Provide the [x, y] coordinate of the cell's center where the given text is located.  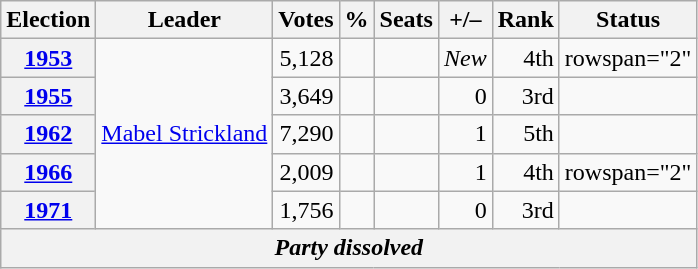
Votes [306, 20]
2,009 [306, 172]
1966 [48, 172]
1962 [48, 134]
1,756 [306, 210]
Mabel Strickland [184, 134]
Leader [184, 20]
+/– [465, 20]
1971 [48, 210]
3,649 [306, 96]
New [465, 58]
1955 [48, 96]
5,128 [306, 58]
% [356, 20]
1953 [48, 58]
Rank [526, 20]
5th [526, 134]
Status [628, 20]
7,290 [306, 134]
Election [48, 20]
Seats [406, 20]
Party dissolved [349, 248]
